Scan for the cell matching the given text and deliver its (X, Y) coordinate at center. 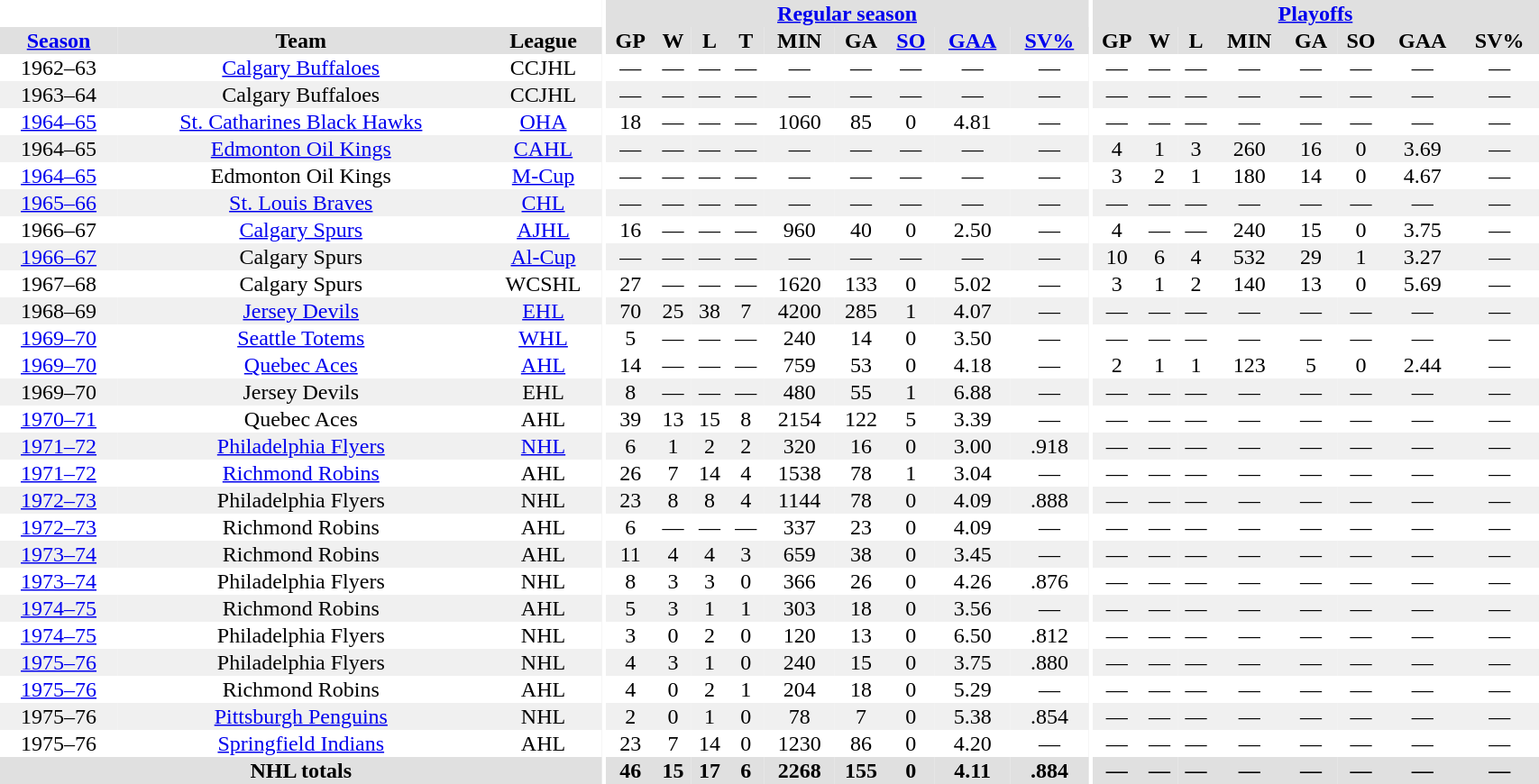
46 (630, 770)
10 (1117, 257)
3.27 (1423, 257)
659 (800, 554)
123 (1250, 365)
120 (800, 635)
2154 (800, 419)
Team (301, 41)
1965–66 (59, 203)
5.69 (1423, 284)
St. Louis Braves (301, 203)
Al-Cup (543, 257)
AJHL (543, 230)
.884 (1049, 770)
Pittsburgh Penguins (301, 716)
M-Cup (543, 176)
.880 (1049, 662)
6.50 (972, 635)
Season (59, 41)
4.67 (1423, 176)
55 (861, 392)
OHA (543, 122)
3.00 (972, 446)
53 (861, 365)
5.38 (972, 716)
366 (800, 581)
1963–64 (59, 95)
4.81 (972, 122)
Regular season (847, 14)
League (543, 41)
T (746, 41)
CHL (543, 203)
40 (861, 230)
1968–69 (59, 311)
27 (630, 284)
4.07 (972, 311)
180 (1250, 176)
1967–68 (59, 284)
260 (1250, 149)
.854 (1049, 716)
1962–63 (59, 68)
85 (861, 122)
11 (630, 554)
140 (1250, 284)
960 (800, 230)
303 (800, 608)
285 (861, 311)
4.20 (972, 743)
480 (800, 392)
122 (861, 419)
St. Catharines Black Hawks (301, 122)
.812 (1049, 635)
3.69 (1423, 149)
Playoffs (1316, 14)
86 (861, 743)
1230 (800, 743)
1060 (800, 122)
2.50 (972, 230)
4.11 (972, 770)
.918 (1049, 446)
4200 (800, 311)
3.45 (972, 554)
1538 (800, 473)
Springfield Indians (301, 743)
3.39 (972, 419)
3.56 (972, 608)
2268 (800, 770)
.876 (1049, 581)
3.50 (972, 338)
133 (861, 284)
759 (800, 365)
25 (673, 311)
2.44 (1423, 365)
.888 (1049, 500)
NHL totals (301, 770)
320 (800, 446)
155 (861, 770)
Seattle Totems (301, 338)
WHL (543, 338)
5.02 (972, 284)
17 (710, 770)
3.04 (972, 473)
70 (630, 311)
WCSHL (543, 284)
5.29 (972, 689)
39 (630, 419)
1970–71 (59, 419)
337 (800, 527)
1620 (800, 284)
4.18 (972, 365)
4.26 (972, 581)
532 (1250, 257)
1144 (800, 500)
CAHL (543, 149)
6.88 (972, 392)
204 (800, 689)
29 (1311, 257)
